Capture the cell that displays the provided text and extract its [x, y] central coordinate. 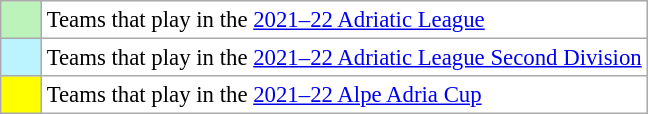
Teams that play in the 2021–22 Adriatic League [344, 20]
Teams that play in the 2021–22 Alpe Adria Cup [344, 95]
Teams that play in the 2021–22 Adriatic League Second Division [344, 58]
